Output the (X, Y) coordinate of the center of the cell containing the given text.  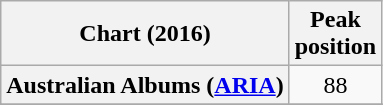
Peak position (335, 34)
88 (335, 85)
Chart (2016) (145, 34)
Australian Albums (ARIA) (145, 85)
